Output the [x, y] coordinate of the center of the cell containing the given text.  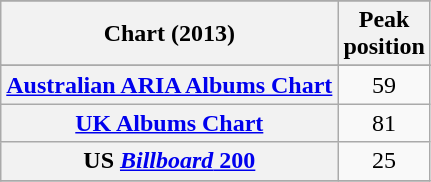
Peakposition [384, 34]
25 [384, 161]
81 [384, 123]
59 [384, 85]
Chart (2013) [170, 34]
UK Albums Chart [170, 123]
Australian ARIA Albums Chart [170, 85]
US Billboard 200 [170, 161]
